Pinpoint the cell where the given text exists, returning its (x, y) midpoint coordinate. 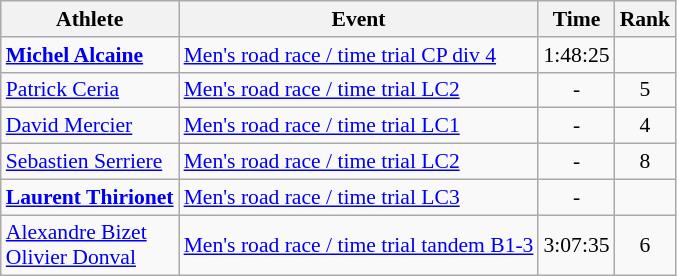
Event (359, 19)
Men's road race / time trial LC3 (359, 197)
David Mercier (90, 126)
Sebastien Serriere (90, 162)
3:07:35 (576, 246)
Men's road race / time trial tandem B1-3 (359, 246)
Michel Alcaine (90, 55)
Athlete (90, 19)
Patrick Ceria (90, 90)
Laurent Thirionet (90, 197)
6 (646, 246)
Time (576, 19)
8 (646, 162)
4 (646, 126)
1:48:25 (576, 55)
Rank (646, 19)
Men's road race / time trial CP div 4 (359, 55)
Alexandre Bizet Olivier Donval (90, 246)
5 (646, 90)
Men's road race / time trial LC1 (359, 126)
